Search for the cell housing the specified text and yield its (x, y) center coordinate. 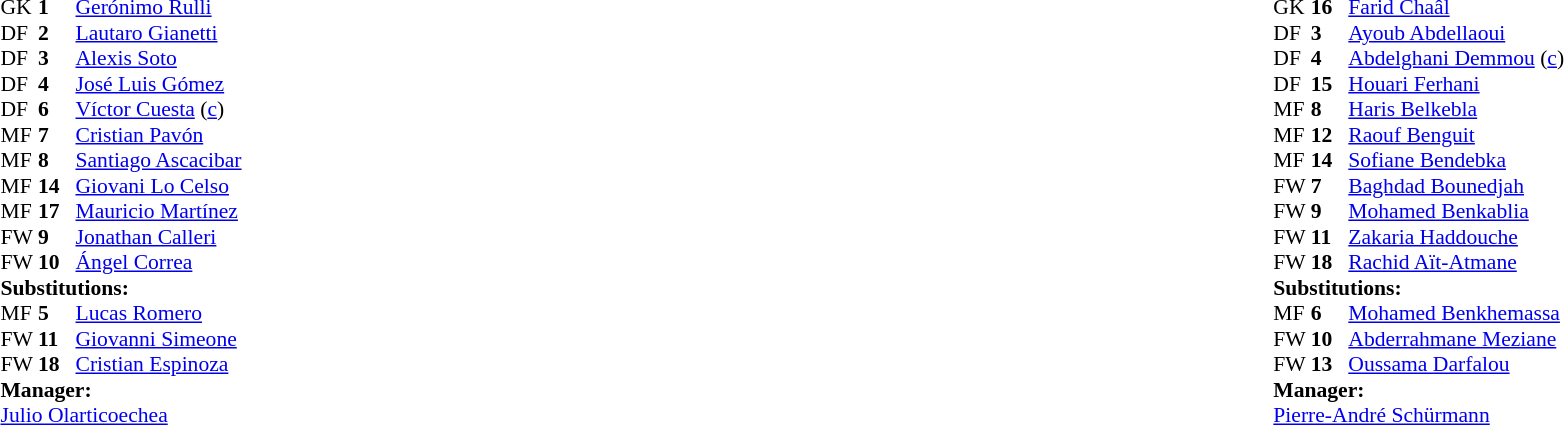
Lucas Romero (159, 313)
Víctor Cuesta (c) (159, 109)
Raouf Benguit (1456, 135)
José Luis Gómez (159, 84)
2 (57, 33)
Haris Belkebla (1456, 109)
Jonathan Calleri (159, 237)
Sofiane Bendebka (1456, 161)
12 (1330, 135)
Ayoub Abdellaoui (1456, 33)
Houari Ferhani (1456, 84)
Oussama Darfalou (1456, 365)
Lautaro Gianetti (159, 33)
17 (57, 211)
Abdelghani Demmou (c) (1456, 59)
Mohamed Benkhemassa (1456, 313)
Giovanni Simeone (159, 339)
Cristian Espinoza (159, 365)
Ángel Correa (159, 263)
Cristian Pavón (159, 135)
Zakaria Haddouche (1456, 237)
5 (57, 313)
Rachid Aït-Atmane (1456, 263)
Mauricio Martínez (159, 211)
Alexis Soto (159, 59)
Baghdad Bounedjah (1456, 186)
Santiago Ascacibar (159, 161)
15 (1330, 84)
13 (1330, 365)
Giovani Lo Celso (159, 186)
Abderrahmane Meziane (1456, 339)
Mohamed Benkablia (1456, 211)
